Pinpoint the cell where the given text exists, returning its [x, y] midpoint coordinate. 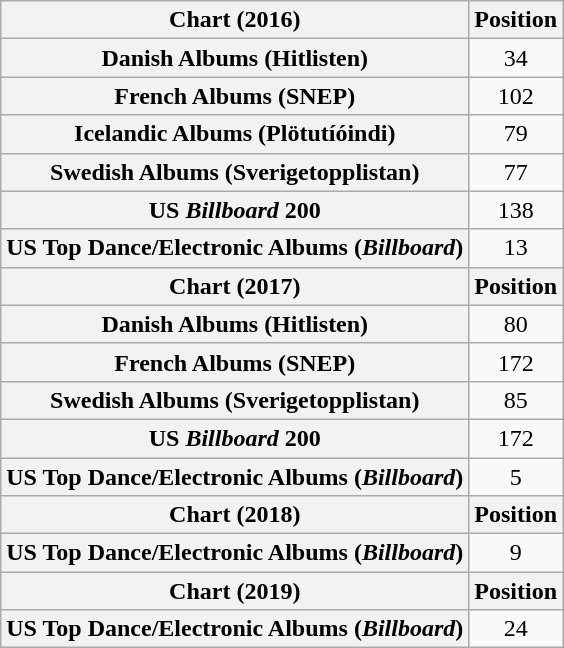
79 [516, 134]
Chart (2019) [235, 591]
Chart (2018) [235, 515]
5 [516, 477]
85 [516, 400]
34 [516, 58]
Chart (2016) [235, 20]
Chart (2017) [235, 286]
13 [516, 248]
138 [516, 210]
Icelandic Albums (Plötutíóindi) [235, 134]
102 [516, 96]
24 [516, 629]
80 [516, 324]
77 [516, 172]
9 [516, 553]
